Output the (x, y) coordinate of the center of the cell containing the given text.  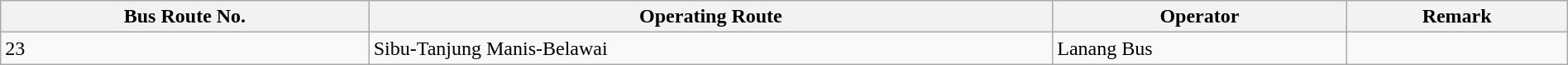
Bus Route No. (185, 17)
23 (185, 48)
Operating Route (711, 17)
Lanang Bus (1199, 48)
Operator (1199, 17)
Sibu-Tanjung Manis-Belawai (711, 48)
Remark (1457, 17)
